Pinpoint the cell where the given text exists, returning its (x, y) midpoint coordinate. 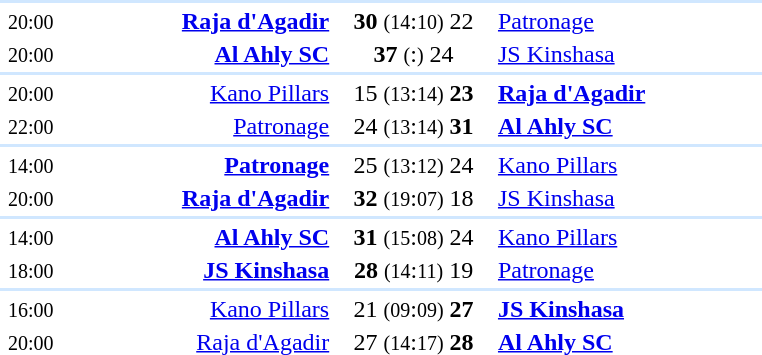
25 (13:12) 24 (414, 165)
37 (:) 24 (414, 54)
15 (13:14) 23 (414, 93)
28 (14:11) 19 (414, 270)
22:00 (30, 126)
24 (13:14) 31 (414, 126)
30 (14:10) 22 (414, 21)
31 (15:08) 24 (414, 237)
16:00 (30, 309)
18:00 (30, 270)
21 (09:09) 27 (414, 309)
32 (19:07) 18 (414, 198)
